Output the (X, Y) coordinate of the center of the cell containing the given text.  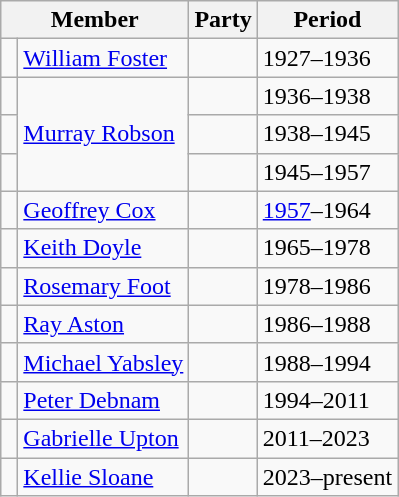
Geoffrey Cox (104, 210)
Period (327, 20)
2011–2023 (327, 438)
2023–present (327, 477)
Member (95, 20)
Rosemary Foot (104, 286)
1994–2011 (327, 400)
1957–1964 (327, 210)
1927–1936 (327, 58)
Peter Debnam (104, 400)
Murray Robson (104, 134)
1938–1945 (327, 134)
Keith Doyle (104, 248)
1945–1957 (327, 172)
Kellie Sloane (104, 477)
1936–1938 (327, 96)
1986–1988 (327, 324)
William Foster (104, 58)
Gabrielle Upton (104, 438)
Michael Yabsley (104, 362)
1965–1978 (327, 248)
1978–1986 (327, 286)
1988–1994 (327, 362)
Party (223, 20)
Ray Aston (104, 324)
